Detect which cell encompasses the target text, then output its [x, y] center coordinate. 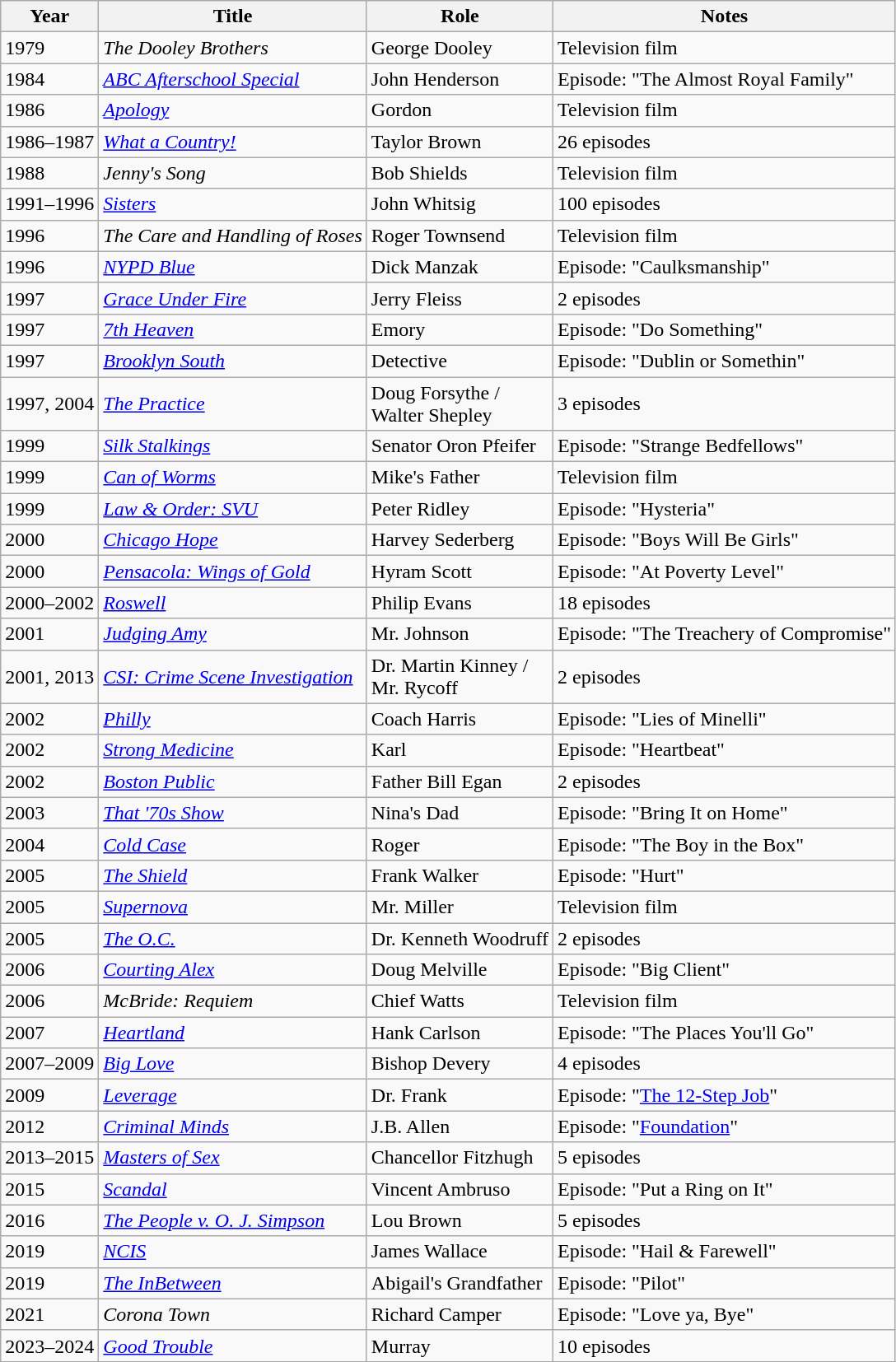
John Henderson [460, 79]
3 episodes [725, 403]
That '70s Show [233, 813]
Episode: "Strange Bedfellows" [725, 446]
1991–1996 [49, 204]
Jerry Fleiss [460, 298]
Episode: "Pilot" [725, 1283]
Father Bill Egan [460, 781]
Good Trouble [233, 1346]
Episode: "At Poverty Level" [725, 571]
The Care and Handling of Roses [233, 236]
The O.C. [233, 938]
Jenny's Song [233, 173]
Supernova [233, 907]
Richard Camper [460, 1314]
Episode: "The 12-Step Job" [725, 1095]
Hank Carlson [460, 1033]
Scandal [233, 1189]
Emory [460, 329]
Pensacola: Wings of Gold [233, 571]
Frank Walker [460, 875]
Role [460, 16]
Abigail's Grandfather [460, 1283]
Courting Alex [233, 970]
2023–2024 [49, 1346]
1986–1987 [49, 142]
Title [233, 16]
Roger [460, 844]
2009 [49, 1095]
Mr. Miller [460, 907]
Harvey Sederberg [460, 540]
ABC Afterschool Special [233, 79]
2015 [49, 1189]
Can of Worms [233, 478]
The People v. O. J. Simpson [233, 1220]
Taylor Brown [460, 142]
Roswell [233, 603]
Roger Townsend [460, 236]
Senator Oron Pfeifer [460, 446]
18 episodes [725, 603]
Episode: "Do Something" [725, 329]
26 episodes [725, 142]
Heartland [233, 1033]
4 episodes [725, 1064]
The Dooley Brothers [233, 48]
NCIS [233, 1252]
Chicago Hope [233, 540]
Grace Under Fire [233, 298]
J.B. Allen [460, 1126]
Peter Ridley [460, 509]
What a Country! [233, 142]
Karl [460, 750]
Brooklyn South [233, 361]
The Shield [233, 875]
Leverage [233, 1095]
Episode: "Heartbeat" [725, 750]
Nina's Dad [460, 813]
John Whitsig [460, 204]
Strong Medicine [233, 750]
1997, 2004 [49, 403]
Dr. Kenneth Woodruff [460, 938]
2016 [49, 1220]
Coach Harris [460, 719]
Criminal Minds [233, 1126]
Vincent Ambruso [460, 1189]
1986 [49, 110]
2003 [49, 813]
100 episodes [725, 204]
7th Heaven [233, 329]
Doug Forsythe /Walter Shepley [460, 403]
Episode: "Bring It on Home" [725, 813]
2000–2002 [49, 603]
Judging Amy [233, 634]
George Dooley [460, 48]
McBride: Requiem [233, 1001]
Episode: "The Boy in the Box" [725, 844]
Episode: "Love ya, Bye" [725, 1314]
Bob Shields [460, 173]
Episode: "Hurt" [725, 875]
The InBetween [233, 1283]
2001, 2013 [49, 677]
Detective [460, 361]
Mike's Father [460, 478]
Cold Case [233, 844]
Doug Melville [460, 970]
The Practice [233, 403]
Dr. Frank [460, 1095]
Episode: "The Places You'll Go" [725, 1033]
Law & Order: SVU [233, 509]
Masters of Sex [233, 1158]
2012 [49, 1126]
Hyram Scott [460, 571]
Big Love [233, 1064]
Episode: "Foundation" [725, 1126]
Bishop Devery [460, 1064]
Chancellor Fitzhugh [460, 1158]
James Wallace [460, 1252]
Episode: "Caulksmanship" [725, 267]
Episode: "Dublin or Somethin" [725, 361]
CSI: Crime Scene Investigation [233, 677]
Sisters [233, 204]
2013–2015 [49, 1158]
2007–2009 [49, 1064]
Notes [725, 16]
Mr. Johnson [460, 634]
Episode: "Lies of Minelli" [725, 719]
Episode: "Hail & Farewell" [725, 1252]
1988 [49, 173]
1984 [49, 79]
Philly [233, 719]
1979 [49, 48]
2004 [49, 844]
Chief Watts [460, 1001]
Episode: "Boys Will Be Girls" [725, 540]
Episode: "The Treachery of Compromise" [725, 634]
Dick Manzak [460, 267]
10 episodes [725, 1346]
Year [49, 16]
Silk Stalkings [233, 446]
Dr. Martin Kinney /Mr. Rycoff [460, 677]
2001 [49, 634]
Episode: "Hysteria" [725, 509]
2007 [49, 1033]
2021 [49, 1314]
Apology [233, 110]
Corona Town [233, 1314]
Gordon [460, 110]
Boston Public [233, 781]
Philip Evans [460, 603]
Episode: "Big Client" [725, 970]
Episode: "Put a Ring on It" [725, 1189]
Lou Brown [460, 1220]
NYPD Blue [233, 267]
Episode: "The Almost Royal Family" [725, 79]
Murray [460, 1346]
